Scan for the cell matching the given text and deliver its [X, Y] coordinate at center. 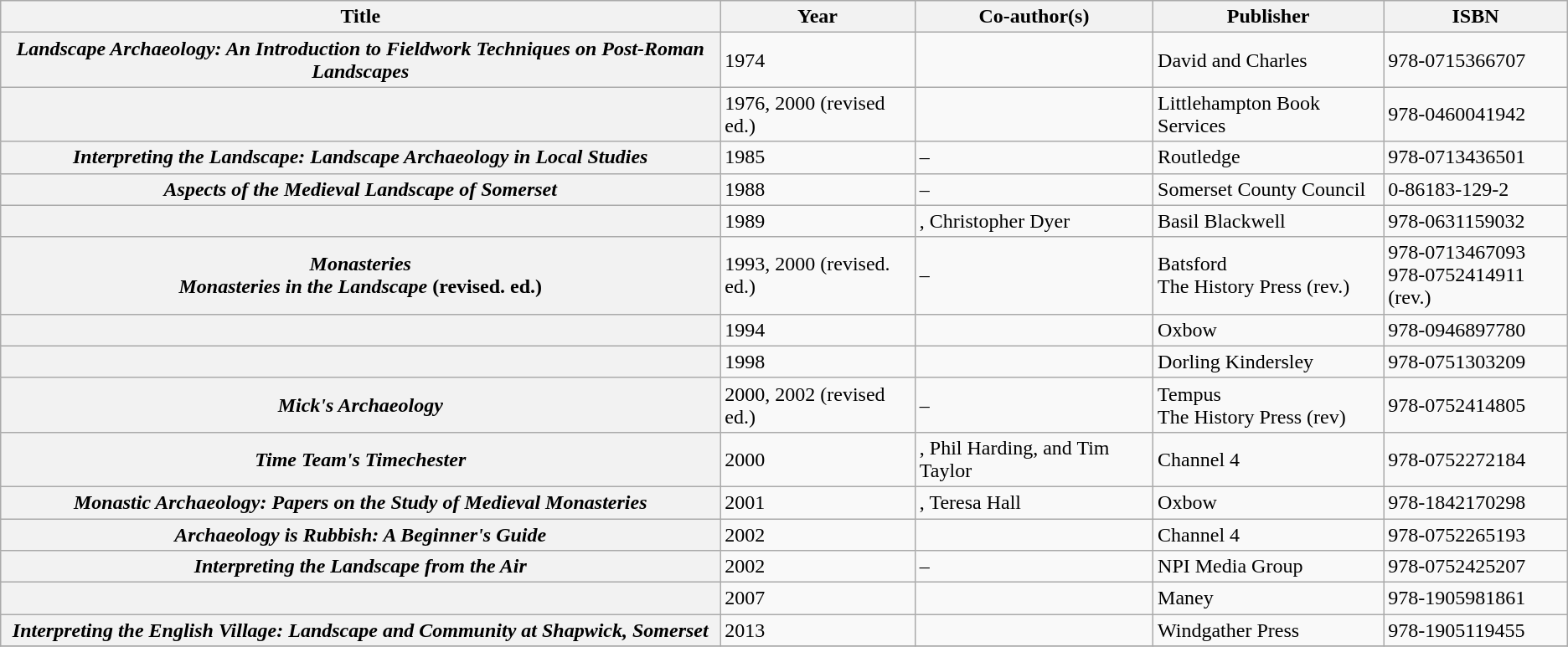
Archaeology is Rubbish: A Beginner's Guide [360, 535]
Littlehampton Book Services [1268, 114]
David and Charles [1268, 60]
978-0752414805 [1476, 405]
2007 [818, 598]
Landscape Archaeology: An Introduction to Fieldwork Techniques on Post-Roman Landscapes [360, 60]
978-0715366707 [1476, 60]
1988 [818, 189]
1976, 2000 (revised ed.) [818, 114]
2000 [818, 459]
Basil Blackwell [1268, 221]
978-1842170298 [1476, 502]
Interpreting the Landscape: Landscape Archaeology in Local Studies [360, 157]
978-0946897780 [1476, 330]
978-0752425207 [1476, 567]
1994 [818, 330]
Publisher [1268, 17]
1974 [818, 60]
, Christopher Dyer [1034, 221]
Somerset County Council [1268, 189]
1985 [818, 157]
Interpreting the English Village: Landscape and Community at Shapwick, Somerset [360, 630]
Dorling Kindersley [1268, 362]
978-1905119455 [1476, 630]
Maney [1268, 598]
Time Team's Timechester [360, 459]
978-0631159032 [1476, 221]
0-86183-129-2 [1476, 189]
NPI Media Group [1268, 567]
Aspects of the Medieval Landscape of Somerset [360, 189]
, Phil Harding, and Tim Taylor [1034, 459]
1993, 2000 (revised. ed.) [818, 275]
2013 [818, 630]
978-0713436501 [1476, 157]
978-0752265193 [1476, 535]
978-0460041942 [1476, 114]
978-0751303209 [1476, 362]
978-1905981861 [1476, 598]
TempusThe History Press (rev) [1268, 405]
Co-author(s) [1034, 17]
Routledge [1268, 157]
Interpreting the Landscape from the Air [360, 567]
2001 [818, 502]
Year [818, 17]
MonasteriesMonasteries in the Landscape (revised. ed.) [360, 275]
1989 [818, 221]
Title [360, 17]
978-0752272184 [1476, 459]
Monastic Archaeology: Papers on the Study of Medieval Monasteries [360, 502]
ISBN [1476, 17]
Mick's Archaeology [360, 405]
BatsfordThe History Press (rev.) [1268, 275]
1998 [818, 362]
Windgather Press [1268, 630]
978-0713467093978-0752414911 (rev.) [1476, 275]
2000, 2002 (revised ed.) [818, 405]
, Teresa Hall [1034, 502]
